Return the (x, y) coordinate for the center point of the cell that contains the specified text.  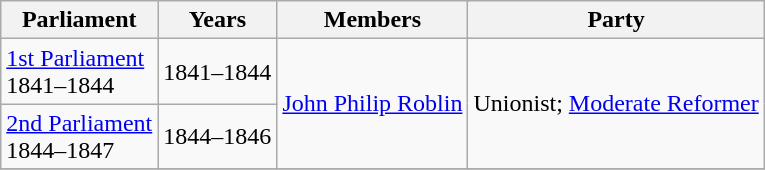
1844–1846 (218, 136)
1st Parliament1841–1844 (80, 72)
1841–1844 (218, 72)
Years (218, 20)
2nd Parliament1844–1847 (80, 136)
John Philip Roblin (372, 104)
Members (372, 20)
Party (616, 20)
Parliament (80, 20)
Unionist; Moderate Reformer (616, 104)
